Determine the [x, y] coordinate at the center of the cell enclosing the given text.  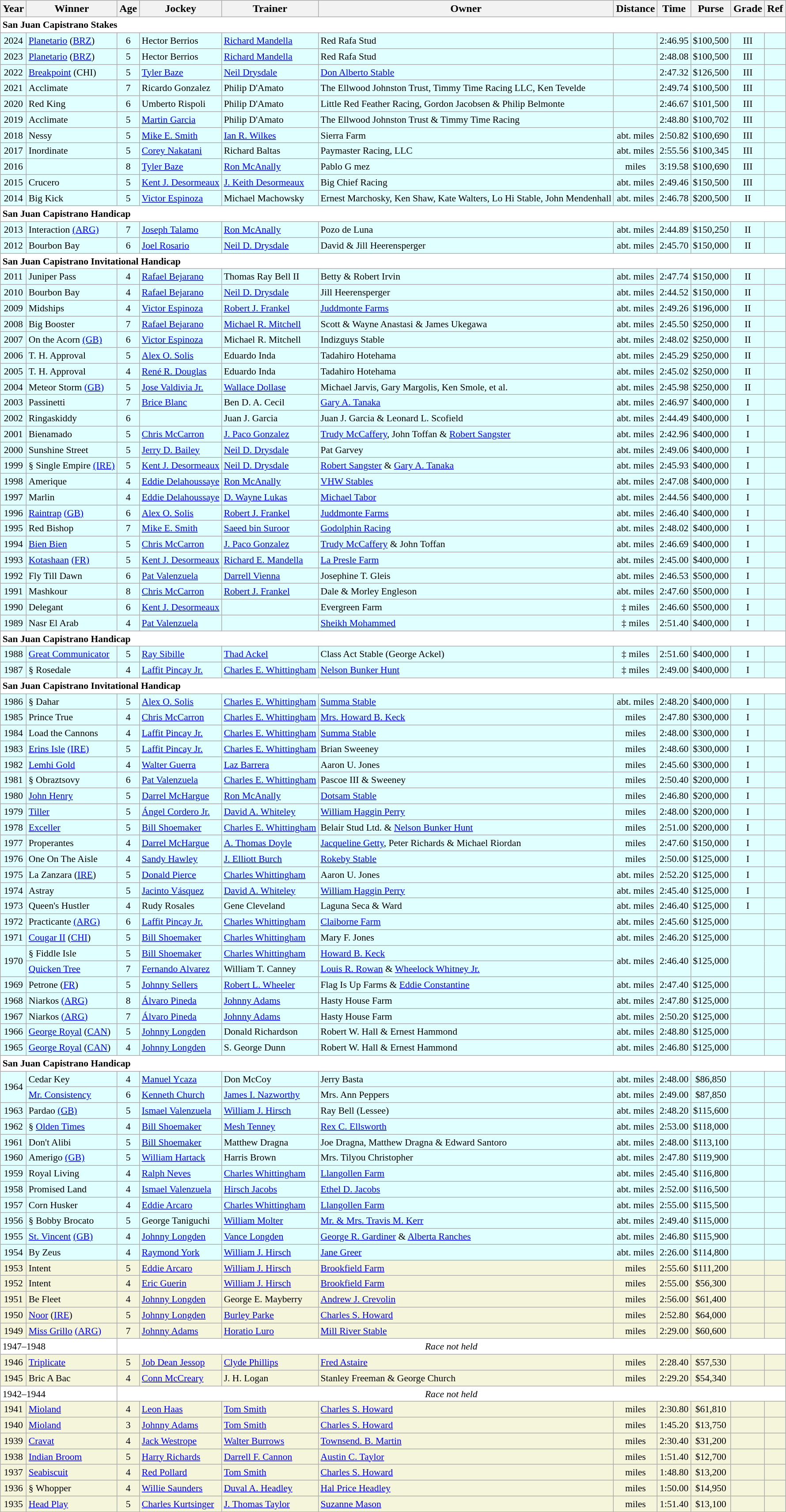
Fred Astaire [466, 1362]
1951 [13, 1299]
Suzanne Mason [466, 1504]
$13,200 [710, 1472]
Erins Isle (IRE) [72, 749]
Joseph Talamo [181, 230]
Eric Guerin [181, 1284]
2:45.50 [674, 324]
Jacqueline Getty, Peter Richards & Michael Riordan [466, 843]
1998 [13, 481]
Rokeby Stable [466, 859]
On the Acorn (GB) [72, 340]
1961 [13, 1142]
2:47.40 [674, 985]
Winner [72, 9]
$115,000 [710, 1221]
J. Elliott Burch [270, 859]
Joel Rosario [181, 246]
George R. Gardiner & Alberta Ranches [466, 1236]
Charles Kurtsinger [181, 1504]
William T. Canney [270, 969]
1999 [13, 465]
Tiller [72, 812]
2016 [13, 166]
Juniper Pass [72, 277]
2021 [13, 88]
Laz Barrera [270, 764]
2:51.40 [674, 623]
La Zanzara (IRE) [72, 875]
Red King [72, 104]
Pat Garvey [466, 450]
Bric A Bac [72, 1378]
1968 [13, 1001]
Don't Alibi [72, 1142]
Seabiscuit [72, 1472]
Trudy McCaffery, John Toffan & Robert Sangster [466, 434]
Pascoe III & Sweeney [466, 780]
Jerry D. Bailey [181, 450]
Ángel Cordero Jr. [181, 812]
2017 [13, 151]
2:52.00 [674, 1189]
$116,500 [710, 1189]
1993 [13, 560]
Marlin [72, 497]
2:28.40 [674, 1362]
1983 [13, 749]
1:48.80 [674, 1472]
Ray Bell (Lessee) [466, 1111]
Gene Cleveland [270, 906]
2:45.00 [674, 560]
Ringaskiddy [72, 418]
Betty & Robert Irvin [466, 277]
$111,200 [710, 1268]
Astray [72, 890]
$115,600 [710, 1111]
Nasr El Arab [72, 623]
2:51.60 [674, 654]
1994 [13, 544]
2:45.98 [674, 387]
Raintrap (GB) [72, 513]
$150,250 [710, 230]
2:30.80 [674, 1410]
Little Red Feather Racing, Gordon Jacobsen & Philip Belmonte [466, 104]
2011 [13, 277]
David & Jill Heerensperger [466, 246]
Bienamado [72, 434]
Owner [466, 9]
Clyde Phillips [270, 1362]
Year [13, 9]
$200,500 [710, 198]
$101,500 [710, 104]
Flag Is Up Farms & Eddie Constantine [466, 985]
2023 [13, 57]
Royal Living [72, 1173]
Mill River Stable [466, 1331]
1974 [13, 890]
2:53.00 [674, 1126]
Exceller [72, 828]
2:44.56 [674, 497]
One On The Aisle [72, 859]
Time [674, 9]
§ Olden Times [72, 1126]
Pablo G mez [466, 166]
$100,345 [710, 151]
2001 [13, 434]
1977 [13, 843]
2:56.00 [674, 1299]
2019 [13, 120]
1957 [13, 1205]
2010 [13, 292]
1973 [13, 906]
Matthew Dragna [270, 1142]
2:46.20 [674, 937]
Cedar Key [72, 1079]
2:50.00 [674, 859]
Josephine T. Gleis [466, 576]
$61,400 [710, 1299]
Practicante (ARG) [72, 922]
2:50.82 [674, 135]
Leon Haas [181, 1410]
1972 [13, 922]
2:49.06 [674, 450]
2008 [13, 324]
Darrell Vienna [270, 576]
Indian Broom [72, 1457]
Jose Valdivia Jr. [181, 387]
Michael Jarvis, Gary Margolis, Ken Smole, et al. [466, 387]
Meteor Storm (GB) [72, 387]
Brian Sweeney [466, 749]
George Taniguchi [181, 1221]
Ben D. A. Cecil [270, 403]
Age [128, 9]
Mesh Tenney [270, 1126]
$56,300 [710, 1284]
2:48.60 [674, 749]
§ Single Empire (IRE) [72, 465]
1985 [13, 717]
Claiborne Farm [466, 922]
2:46.53 [674, 576]
Johnny Sellers [181, 985]
2005 [13, 371]
2012 [13, 246]
1997 [13, 497]
Mr. & Mrs. Travis M. Kerr [466, 1221]
By Zeus [72, 1252]
Raymond York [181, 1252]
Petrone (FR) [72, 985]
$13,750 [710, 1425]
Breakpoint (CHI) [72, 72]
Hirsch Jacobs [270, 1189]
Quicken Tree [72, 969]
Juan J. Garcia [270, 418]
Duval A. Headley [270, 1488]
Passinetti [72, 403]
Mrs. Ann Peppers [466, 1095]
San Juan Capistrano Stakes [393, 25]
1937 [13, 1472]
2:47.08 [674, 481]
Indizguys Stable [466, 340]
2:49.26 [674, 308]
1942–1944 [59, 1394]
2:46.97 [674, 403]
Martin Garcia [181, 120]
Jill Heerensperger [466, 292]
2004 [13, 387]
1955 [13, 1236]
$13,100 [710, 1504]
Cravat [72, 1441]
2:49.74 [674, 88]
1960 [13, 1158]
Jack Westrope [181, 1441]
1970 [13, 961]
Harry Richards [181, 1457]
The Ellwood Johnston Trust, Timmy Time Racing LLC, Ken Tevelde [466, 88]
1967 [13, 1016]
Donald Richardson [270, 1032]
Distance [635, 9]
Amerigo (GB) [72, 1158]
Head Play [72, 1504]
2:46.60 [674, 607]
1964 [13, 1087]
Ralph Neves [181, 1173]
1990 [13, 607]
2:49.46 [674, 182]
Michael Tabor [466, 497]
Delegant [72, 607]
Wallace Dollase [270, 387]
$113,100 [710, 1142]
$114,800 [710, 1252]
1971 [13, 937]
Walter Guerra [181, 764]
Red Pollard [181, 1472]
1940 [13, 1425]
Ethel D. Jacobs [466, 1189]
Willie Saunders [181, 1488]
$14,950 [710, 1488]
2020 [13, 104]
2:29.20 [674, 1378]
2:29.00 [674, 1331]
2015 [13, 182]
1978 [13, 828]
$115,500 [710, 1205]
2:44.89 [674, 230]
Sunshine Street [72, 450]
Jane Greer [466, 1252]
Conn McCreary [181, 1378]
Amerique [72, 481]
Manuel Ycaza [181, 1079]
2:26.00 [674, 1252]
1952 [13, 1284]
Mary F. Jones [466, 937]
1992 [13, 576]
$54,340 [710, 1378]
Scott & Wayne Anastasi & James Ukegawa [466, 324]
3 [128, 1425]
Trudy McCaffery & John Toffan [466, 544]
The Ellwood Johnston Trust & Timmy Time Racing [466, 120]
Trainer [270, 9]
$61,810 [710, 1410]
Mr. Consistency [72, 1095]
Crucero [72, 182]
2:44.49 [674, 418]
Fernando Alvarez [181, 969]
2006 [13, 355]
1945 [13, 1378]
2:49.40 [674, 1221]
1981 [13, 780]
Kenneth Church [181, 1095]
1989 [13, 623]
Corn Husker [72, 1205]
$196,000 [710, 308]
Ricardo Gonzalez [181, 88]
Hal Price Headley [466, 1488]
Joe Dragna, Matthew Dragna & Edward Santoro [466, 1142]
Saeed bin Suroor [270, 529]
Queen's Hustler [72, 906]
Burley Parke [270, 1315]
Vance Longden [270, 1236]
2014 [13, 198]
2:55.56 [674, 151]
2:30.40 [674, 1441]
D. Wayne Lukas [270, 497]
Townsend. B. Martin [466, 1441]
2007 [13, 340]
$119,900 [710, 1158]
Kotashaan (FR) [72, 560]
1953 [13, 1268]
2022 [13, 72]
2:48.08 [674, 57]
2:47.32 [674, 72]
$87,850 [710, 1095]
$118,000 [710, 1126]
Inordinate [72, 151]
2:46.78 [674, 198]
2:52.20 [674, 875]
Jockey [181, 9]
2:47.74 [674, 277]
$86,850 [710, 1079]
Ray Sibille [181, 654]
2024 [13, 41]
1947–1948 [59, 1346]
Stanley Freeman & George Church [466, 1378]
Harris Brown [270, 1158]
Sandy Hawley [181, 859]
2000 [13, 450]
2:45.93 [674, 465]
$12,700 [710, 1457]
3:19.58 [674, 166]
2:45.02 [674, 371]
$116,800 [710, 1173]
Red Bishop [72, 529]
Walter Burrows [270, 1441]
Donald Pierce [181, 875]
2:46.95 [674, 41]
Nessy [72, 135]
Brice Blanc [181, 403]
1996 [13, 513]
2009 [13, 308]
Grade [748, 9]
Class Act Stable (George Ackel) [466, 654]
Midships [72, 308]
2018 [13, 135]
Prince True [72, 717]
Paymaster Racing, LLC [466, 151]
$31,200 [710, 1441]
Mrs. Howard B. Keck [466, 717]
$115,900 [710, 1236]
Louis R. Rowan & Wheelock Whitney Jr. [466, 969]
Neil Drysdale [270, 72]
$100,702 [710, 120]
1976 [13, 859]
Load the Cannons [72, 733]
Sierra Farm [466, 135]
1935 [13, 1504]
1987 [13, 670]
2:46.69 [674, 544]
Horatio Luro [270, 1331]
$57,530 [710, 1362]
Promised Land [72, 1189]
1979 [13, 812]
§ Dahar [72, 702]
§ Obraztsovy [72, 780]
1991 [13, 591]
1939 [13, 1441]
J. Thomas Taylor [270, 1504]
Thomas Ray Bell II [270, 277]
Sheikh Mohammed [466, 623]
2013 [13, 230]
Ref [775, 9]
1946 [13, 1362]
Nelson Bunker Hunt [466, 670]
Bien Bien [72, 544]
J. H. Logan [270, 1378]
Evergreen Farm [466, 607]
1958 [13, 1189]
2:45.70 [674, 246]
1941 [13, 1410]
1:50.00 [674, 1488]
§ Fiddle Isle [72, 953]
Big Booster [72, 324]
Great Communicator [72, 654]
Belair Stud Ltd. & Nelson Bunker Hunt [466, 828]
Richard Baltas [270, 151]
James I. Nazworthy [270, 1095]
Big Kick [72, 198]
§ Rosedale [72, 670]
Don Alberto Stable [466, 72]
Andrew J. Crevolin [466, 1299]
Howard B. Keck [466, 953]
Robert Sangster & Gary A. Tanaka [466, 465]
2002 [13, 418]
Pozo de Luna [466, 230]
Robert L. Wheeler [270, 985]
1986 [13, 702]
Umberto Rispoli [181, 104]
Michael Machowsky [270, 198]
J. Keith Desormeaux [270, 182]
Rex C. Ellsworth [466, 1126]
2:52.80 [674, 1315]
$64,000 [710, 1315]
Darrell F. Cannon [270, 1457]
Mrs. Tilyou Christopher [466, 1158]
1956 [13, 1221]
Dale & Morley Engleson [466, 591]
$60,600 [710, 1331]
2:50.40 [674, 780]
Gary A. Tanaka [466, 403]
$126,500 [710, 72]
VHW Stables [466, 481]
Be Fleet [72, 1299]
St. Vincent (GB) [72, 1236]
Mashkour [72, 591]
Noor (IRE) [72, 1315]
Miss Grillo (ARG) [72, 1331]
Pardao (GB) [72, 1111]
William Molter [270, 1221]
Corey Nakatani [181, 151]
Jacinto Vásquez [181, 890]
Properantes [72, 843]
1982 [13, 764]
Interaction (ARG) [72, 230]
Purse [710, 9]
1962 [13, 1126]
1949 [13, 1331]
Dotsam Stable [466, 796]
A. Thomas Doyle [270, 843]
2:46.67 [674, 104]
2003 [13, 403]
Cougar II (CHI) [72, 937]
1995 [13, 529]
Ernest Marchosky, Ken Shaw, Kate Walters, Lo Hi Stable, John Mendenhall [466, 198]
Big Chief Racing [466, 182]
Thad Ackel [270, 654]
1:45.20 [674, 1425]
1980 [13, 796]
Triplicate [72, 1362]
Don McCoy [270, 1079]
1969 [13, 985]
George E. Mayberry [270, 1299]
Fly Till Dawn [72, 576]
1954 [13, 1252]
S. George Dunn [270, 1047]
William Hartack [181, 1158]
1984 [13, 733]
Austin C. Taylor [466, 1457]
La Presle Farm [466, 560]
1988 [13, 654]
Jerry Basta [466, 1079]
1959 [13, 1173]
§ Bobby Brocato [72, 1221]
1966 [13, 1032]
Lemhi Gold [72, 764]
1936 [13, 1488]
1938 [13, 1457]
2:55.60 [674, 1268]
Job Dean Jessop [181, 1362]
2:50.20 [674, 1016]
2:51.00 [674, 828]
René R. Douglas [181, 371]
§ Whopper [72, 1488]
2:44.52 [674, 292]
John Henry [72, 796]
Laguna Seca & Ward [466, 906]
Richard E. Mandella [270, 560]
Rudy Rosales [181, 906]
$150,500 [710, 182]
Ian R. Wilkes [270, 135]
Juan J. Garcia & Leonard L. Scofield [466, 418]
1975 [13, 875]
2:45.29 [674, 355]
1950 [13, 1315]
1965 [13, 1047]
1963 [13, 1111]
Godolphin Racing [466, 529]
2:42.96 [674, 434]
